Locate the cell with the specified text and output its (x, y) center coordinate. 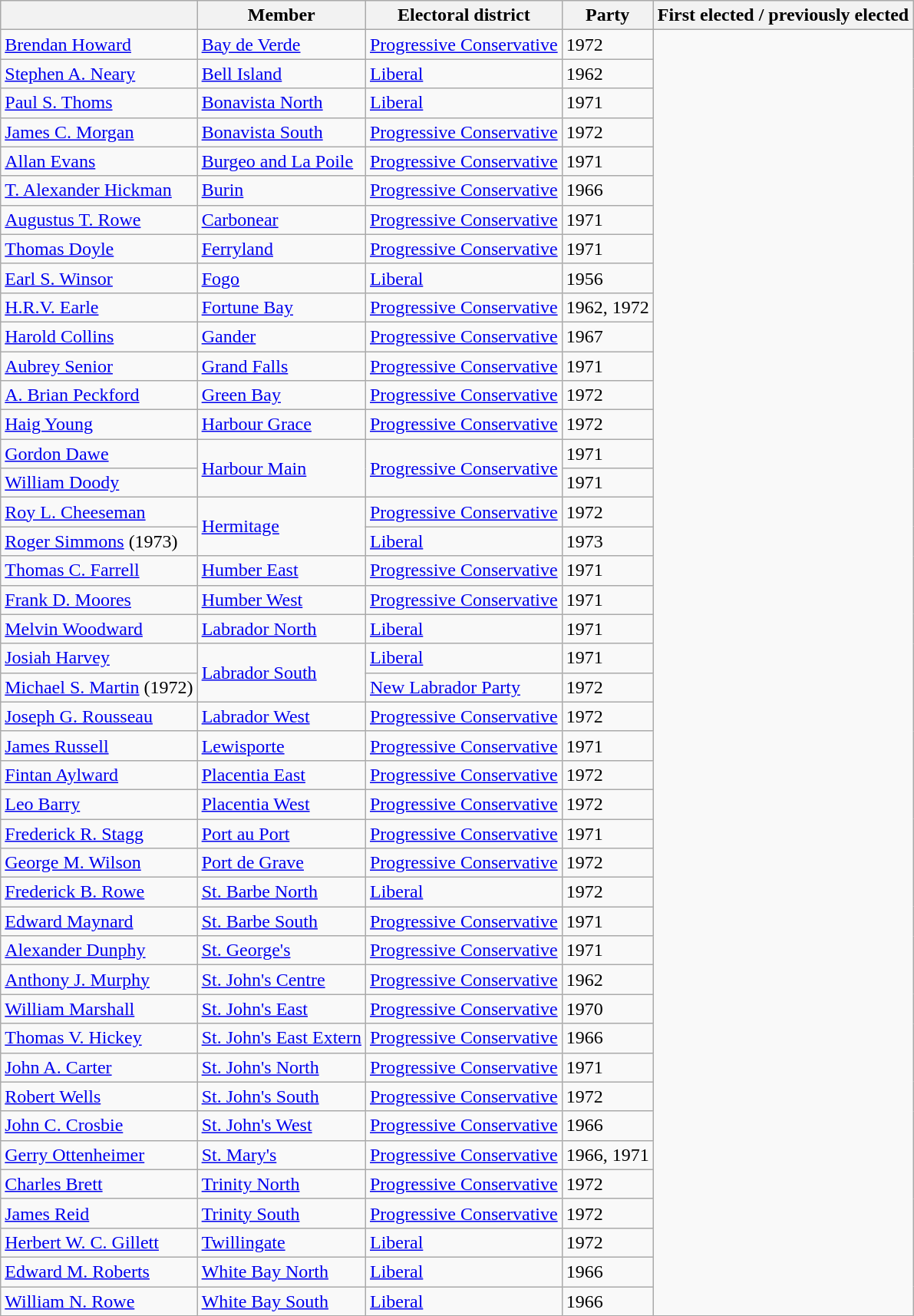
A. Brian Peckford (99, 395)
1962, 1972 (608, 307)
Frank D. Moores (99, 600)
First elected / previously elected (783, 15)
St. John's East (281, 1009)
White Bay North (281, 1271)
Fintan Aylward (99, 775)
Herbert W. C. Gillett (99, 1242)
St. Barbe South (281, 921)
Gander (281, 336)
Augustus T. Rowe (99, 220)
Bonavista South (281, 132)
1967 (608, 336)
Thomas V. Hickey (99, 1038)
1966, 1971 (608, 1155)
Electoral district (464, 15)
Haig Young (99, 425)
Fortune Bay (281, 307)
William Marshall (99, 1009)
Frederick B. Rowe (99, 892)
Placentia East (281, 775)
George M. Wilson (99, 863)
Humber West (281, 600)
Alexander Dunphy (99, 951)
Humber East (281, 570)
James Reid (99, 1213)
St. John's Centre (281, 980)
James Russell (99, 746)
St. John's West (281, 1126)
Frederick R. Stagg (99, 833)
Earl S. Winsor (99, 278)
Member (281, 15)
White Bay South (281, 1301)
Brendan Howard (99, 45)
New Labrador Party (464, 687)
Labrador South (281, 673)
Charles Brett (99, 1184)
Labrador West (281, 716)
Leo Barry (99, 804)
Roger Simmons (1973) (99, 541)
Roy L. Cheeseman (99, 512)
John A. Carter (99, 1067)
St. John's South (281, 1096)
Harbour Grace (281, 425)
Stephen A. Neary (99, 74)
Edward M. Roberts (99, 1271)
Paul S. Thoms (99, 103)
St. George's (281, 951)
Aubrey Senior (99, 366)
Labrador North (281, 629)
Thomas C. Farrell (99, 570)
Harold Collins (99, 336)
Burin (281, 190)
William N. Rowe (99, 1301)
Bay de Verde (281, 45)
Allan Evans (99, 161)
H.R.V. Earle (99, 307)
Port au Port (281, 833)
William Doody (99, 483)
1956 (608, 278)
Lewisporte (281, 746)
Michael S. Martin (1972) (99, 687)
Party (608, 15)
James C. Morgan (99, 132)
Hermitage (281, 527)
Bonavista North (281, 103)
Joseph G. Rousseau (99, 716)
Port de Grave (281, 863)
T. Alexander Hickman (99, 190)
Melvin Woodward (99, 629)
Carbonear (281, 220)
Trinity South (281, 1213)
St. John's East Extern (281, 1038)
Thomas Doyle (99, 249)
St. John's North (281, 1067)
Harbour Main (281, 468)
Robert Wells (99, 1096)
St. Mary's (281, 1155)
Placentia West (281, 804)
Josiah Harvey (99, 658)
1973 (608, 541)
Grand Falls (281, 366)
Twillingate (281, 1242)
Fogo (281, 278)
Trinity North (281, 1184)
Edward Maynard (99, 921)
Green Bay (281, 395)
John C. Crosbie (99, 1126)
Bell Island (281, 74)
Ferryland (281, 249)
1970 (608, 1009)
St. Barbe North (281, 892)
Anthony J. Murphy (99, 980)
Burgeo and La Poile (281, 161)
Gerry Ottenheimer (99, 1155)
Gordon Dawe (99, 454)
